Pinpoint the cell where the given text exists, returning its [x, y] midpoint coordinate. 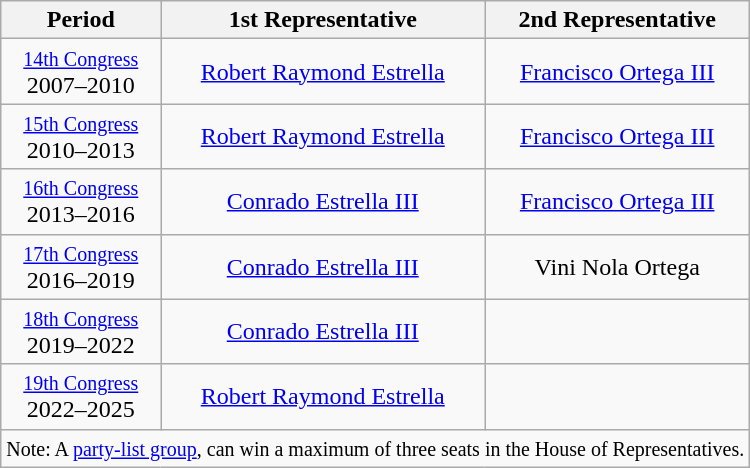
17th Congress2016–2019 [81, 266]
Vini Nola Ortega [618, 266]
Note: A party-list group, can win a maximum of three seats in the House of Representatives. [376, 448]
16th Congress2013–2016 [81, 202]
14th Congress2007–2010 [81, 72]
18th Congress2019–2022 [81, 332]
Period [81, 20]
19th Congress2022–2025 [81, 396]
1st Representative [323, 20]
15th Congress2010–2013 [81, 136]
2nd Representative [618, 20]
